For the text-containing cell, return its midpoint in (x, y) coordinate format. 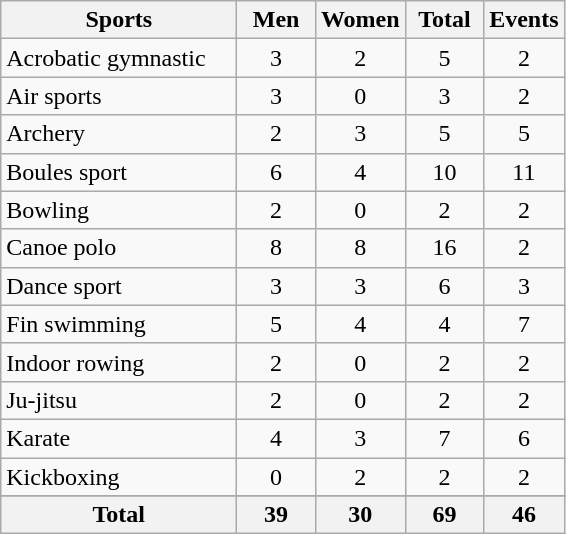
Air sports (119, 96)
Bowling (119, 210)
Karate (119, 438)
11 (524, 172)
39 (276, 515)
Kickboxing (119, 477)
Men (276, 20)
46 (524, 515)
Indoor rowing (119, 362)
Canoe polo (119, 248)
Archery (119, 134)
Boules sport (119, 172)
Events (524, 20)
Acrobatic gymnastic (119, 58)
30 (360, 515)
Fin swimming (119, 324)
Women (360, 20)
69 (444, 515)
16 (444, 248)
Sports (119, 20)
Ju-jitsu (119, 400)
10 (444, 172)
Dance sport (119, 286)
